Output the [x, y] coordinate of the center of the cell containing the given text.  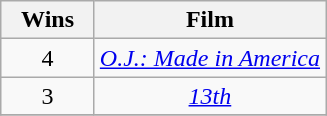
O.J.: Made in America [210, 58]
4 [48, 58]
3 [48, 96]
13th [210, 96]
Wins [48, 20]
Film [210, 20]
